Pinpoint the cell where the given text exists, returning its (X, Y) midpoint coordinate. 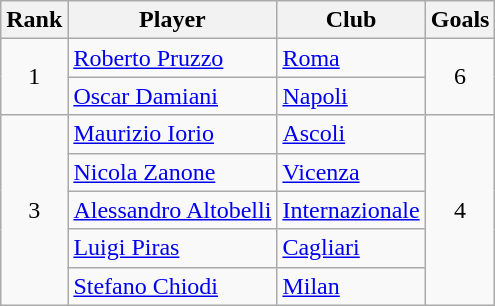
Vicenza (351, 172)
Cagliari (351, 248)
Luigi Piras (172, 248)
Internazionale (351, 210)
3 (34, 210)
Nicola Zanone (172, 172)
Alessandro Altobelli (172, 210)
6 (460, 77)
Maurizio Iorio (172, 134)
Oscar Damiani (172, 96)
Roma (351, 58)
Stefano Chiodi (172, 286)
Ascoli (351, 134)
Milan (351, 286)
Roberto Pruzzo (172, 58)
Club (351, 20)
Napoli (351, 96)
Goals (460, 20)
1 (34, 77)
Rank (34, 20)
Player (172, 20)
4 (460, 210)
